Extract the (x, y) coordinate from the center of the cell holding the provided text.  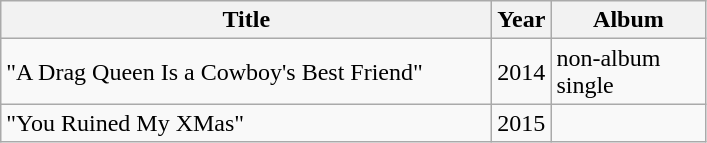
Year (522, 20)
Title (246, 20)
non-album single (628, 72)
2015 (522, 123)
Album (628, 20)
2014 (522, 72)
"A Drag Queen Is a Cowboy's Best Friend" (246, 72)
"You Ruined My XMas" (246, 123)
